Detect which cell encompasses the target text, then output its [X, Y] center coordinate. 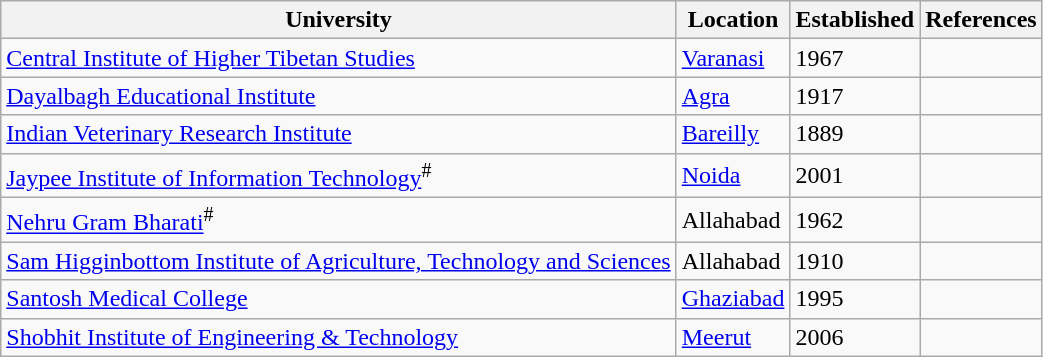
Agra [733, 96]
Indian Veterinary Research Institute [338, 134]
1967 [855, 58]
1889 [855, 134]
Shobhit Institute of Engineering & Technology [338, 337]
2006 [855, 337]
1995 [855, 299]
1910 [855, 261]
Varanasi [733, 58]
Ghaziabad [733, 299]
Sam Higginbottom Institute of Agriculture, Technology and Sciences [338, 261]
Central Institute of Higher Tibetan Studies [338, 58]
University [338, 20]
Dayalbagh Educational Institute [338, 96]
Established [855, 20]
Santosh Medical College [338, 299]
2001 [855, 176]
Bareilly [733, 134]
1962 [855, 220]
Meerut [733, 337]
Noida [733, 176]
1917 [855, 96]
References [982, 20]
Location [733, 20]
Jaypee Institute of Information Technology# [338, 176]
Nehru Gram Bharati# [338, 220]
